Provide the (x, y) coordinate of the cell's center where the given text is located.  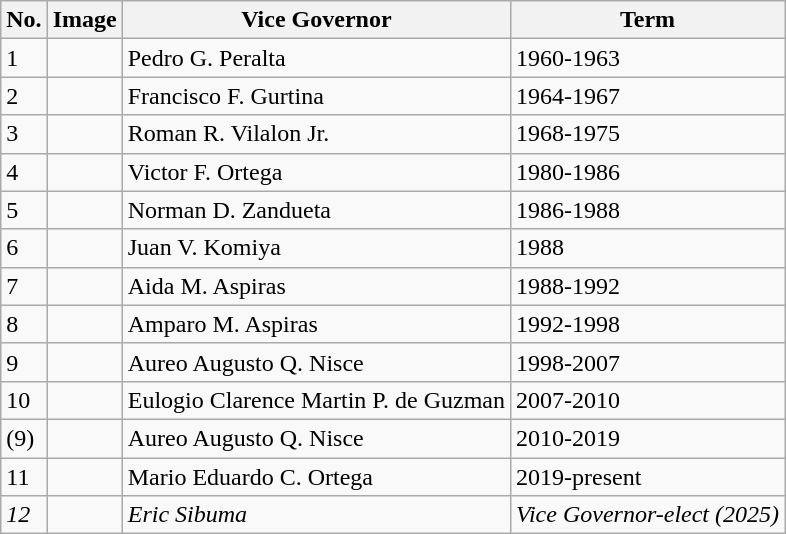
2019-present (648, 477)
1986-1988 (648, 210)
1988 (648, 248)
11 (24, 477)
1960-1963 (648, 58)
Francisco F. Gurtina (316, 96)
Eric Sibuma (316, 515)
Roman R. Vilalon Jr. (316, 134)
Vice Governor-elect (2025) (648, 515)
(9) (24, 438)
9 (24, 362)
1968-1975 (648, 134)
Image (84, 20)
6 (24, 248)
2007-2010 (648, 400)
2 (24, 96)
1980-1986 (648, 172)
1992-1998 (648, 324)
No. (24, 20)
7 (24, 286)
Victor F. Ortega (316, 172)
Pedro G. Peralta (316, 58)
1988-1992 (648, 286)
Amparo M. Aspiras (316, 324)
Juan V. Komiya (316, 248)
10 (24, 400)
Term (648, 20)
4 (24, 172)
Eulogio Clarence Martin P. de Guzman (316, 400)
1998-2007 (648, 362)
3 (24, 134)
2010-2019 (648, 438)
5 (24, 210)
1964-1967 (648, 96)
8 (24, 324)
Aida M. Aspiras (316, 286)
1 (24, 58)
Vice Governor (316, 20)
Norman D. Zandueta (316, 210)
Mario Eduardo C. Ortega (316, 477)
12 (24, 515)
